Capture the cell that displays the provided text and extract its [x, y] central coordinate. 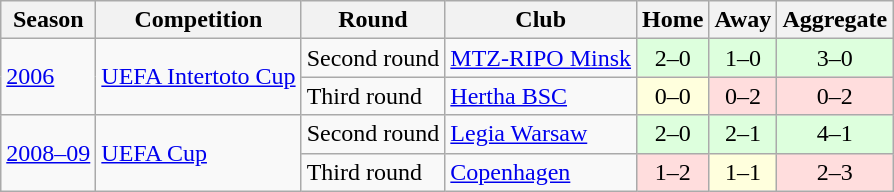
4–1 [835, 134]
Legia Warsaw [541, 134]
UEFA Cup [198, 153]
Aggregate [835, 20]
3–0 [835, 58]
Season [48, 20]
Copenhagen [541, 172]
Round [373, 20]
1–0 [743, 58]
2008–09 [48, 153]
Competition [198, 20]
Hertha BSC [541, 96]
UEFA Intertoto Cup [198, 77]
1–1 [743, 172]
Club [541, 20]
2006 [48, 77]
2–1 [743, 134]
MTZ-RIPO Minsk [541, 58]
0–0 [673, 96]
1–2 [673, 172]
2–3 [835, 172]
Home [673, 20]
Away [743, 20]
